Output the [x, y] coordinate of the center of the cell containing the given text.  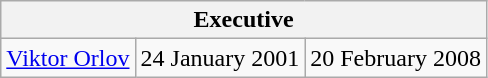
Executive [244, 20]
24 January 2001 [220, 58]
Viktor Orlov [68, 58]
20 February 2008 [396, 58]
